Return the [X, Y] coordinate for the center point of the cell that contains the specified text.  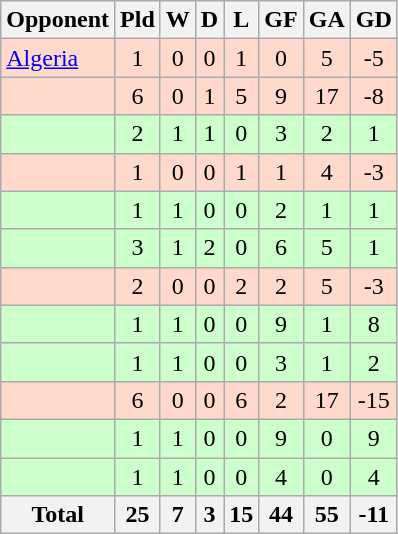
D [209, 20]
15 [242, 515]
L [242, 20]
Opponent [58, 20]
7 [178, 515]
GD [374, 20]
-15 [374, 400]
Algeria [58, 58]
-8 [374, 96]
-5 [374, 58]
44 [281, 515]
Pld [138, 20]
55 [326, 515]
8 [374, 324]
25 [138, 515]
GF [281, 20]
-11 [374, 515]
Total [58, 515]
W [178, 20]
GA [326, 20]
